Return the (x, y) coordinate for the center point of the cell that contains the specified text.  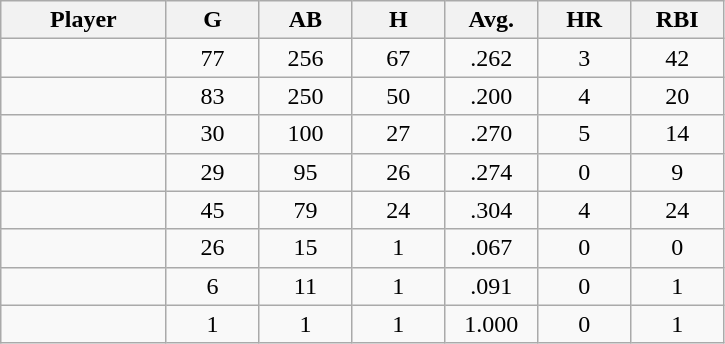
29 (212, 172)
.262 (492, 58)
6 (212, 286)
67 (398, 58)
42 (678, 58)
5 (584, 134)
Avg. (492, 20)
15 (306, 248)
250 (306, 96)
HR (584, 20)
27 (398, 134)
79 (306, 210)
G (212, 20)
.067 (492, 248)
256 (306, 58)
.200 (492, 96)
95 (306, 172)
83 (212, 96)
77 (212, 58)
9 (678, 172)
RBI (678, 20)
H (398, 20)
100 (306, 134)
45 (212, 210)
.270 (492, 134)
.304 (492, 210)
3 (584, 58)
11 (306, 286)
14 (678, 134)
20 (678, 96)
.091 (492, 286)
.274 (492, 172)
Player (84, 20)
1.000 (492, 324)
30 (212, 134)
50 (398, 96)
AB (306, 20)
